Find where the given text appears and provide that cell's center as (X, Y) coordinate. 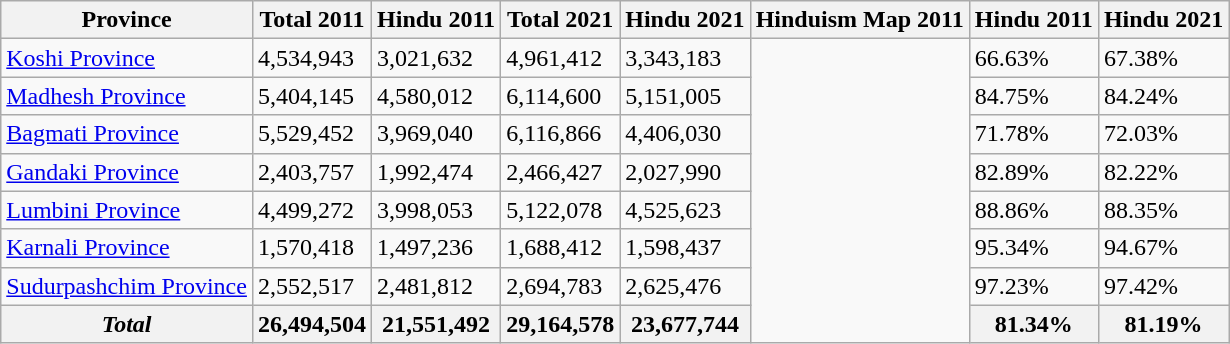
3,021,632 (436, 58)
4,499,272 (312, 210)
Hinduism Map 2011 (860, 20)
Lumbini Province (127, 210)
21,551,492 (436, 324)
88.35% (1163, 210)
4,961,412 (560, 58)
3,969,040 (436, 134)
2,625,476 (685, 286)
1,688,412 (560, 248)
5,122,078 (560, 210)
1,570,418 (312, 248)
81.19% (1163, 324)
4,525,623 (685, 210)
Koshi Province (127, 58)
4,534,943 (312, 58)
Bagmati Province (127, 134)
2,466,427 (560, 172)
5,404,145 (312, 96)
Total 2021 (560, 20)
81.34% (1034, 324)
5,151,005 (685, 96)
6,114,600 (560, 96)
Total (127, 324)
1,598,437 (685, 248)
84.24% (1163, 96)
95.34% (1034, 248)
4,580,012 (436, 96)
71.78% (1034, 134)
3,343,183 (685, 58)
Gandaki Province (127, 172)
23,677,744 (685, 324)
88.86% (1034, 210)
97.42% (1163, 286)
4,406,030 (685, 134)
2,481,812 (436, 286)
82.89% (1034, 172)
94.67% (1163, 248)
Karnali Province (127, 248)
97.23% (1034, 286)
84.75% (1034, 96)
66.63% (1034, 58)
Total 2011 (312, 20)
2,694,783 (560, 286)
1,992,474 (436, 172)
72.03% (1163, 134)
67.38% (1163, 58)
26,494,504 (312, 324)
29,164,578 (560, 324)
Sudurpashchim Province (127, 286)
5,529,452 (312, 134)
82.22% (1163, 172)
3,998,053 (436, 210)
6,116,866 (560, 134)
2,552,517 (312, 286)
1,497,236 (436, 248)
2,403,757 (312, 172)
Madhesh Province (127, 96)
Province (127, 20)
2,027,990 (685, 172)
